Pinpoint the cell where the given text exists, returning its [X, Y] midpoint coordinate. 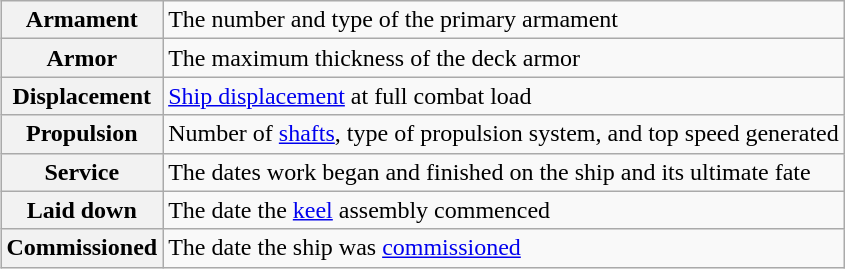
The dates work began and finished on the ship and its ultimate fate [504, 172]
Armament [82, 20]
The number and type of the primary armament [504, 20]
The date the ship was commissioned [504, 248]
Propulsion [82, 134]
Displacement [82, 96]
Laid down [82, 210]
Armor [82, 58]
Number of shafts, type of propulsion system, and top speed generated [504, 134]
Commissioned [82, 248]
Service [82, 172]
The maximum thickness of the deck armor [504, 58]
Ship displacement at full combat load [504, 96]
The date the keel assembly commenced [504, 210]
